Extract the [X, Y] coordinate from the center of the cell holding the provided text.  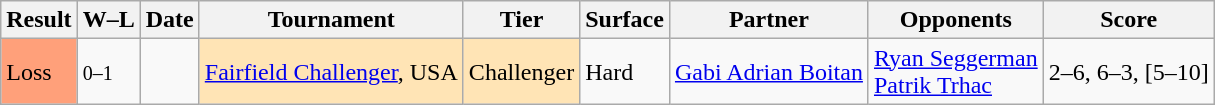
Ryan Seggerman Patrik Trhac [956, 72]
Opponents [956, 20]
Partner [768, 20]
2–6, 6–3, [5–10] [1128, 72]
Loss [39, 72]
Challenger [521, 72]
0–1 [108, 72]
Tier [521, 20]
Date [170, 20]
Gabi Adrian Boitan [768, 72]
Result [39, 20]
Score [1128, 20]
Hard [625, 72]
Fairfield Challenger, USA [331, 72]
Tournament [331, 20]
W–L [108, 20]
Surface [625, 20]
